For the text-containing cell, return its midpoint in (X, Y) coordinate format. 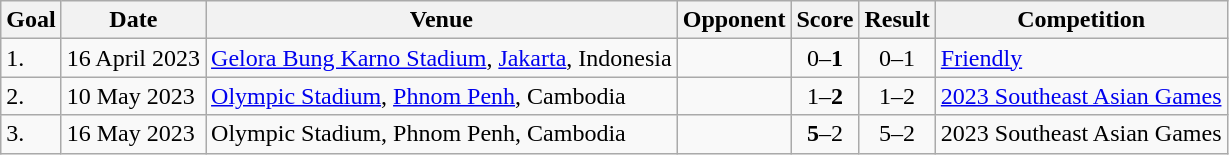
Date (133, 20)
16 May 2023 (133, 134)
Result (897, 20)
16 April 2023 (133, 58)
Venue (442, 20)
Opponent (734, 20)
2. (31, 96)
Goal (31, 20)
Friendly (1081, 58)
Score (825, 20)
10 May 2023 (133, 96)
1. (31, 58)
Competition (1081, 20)
3. (31, 134)
Gelora Bung Karno Stadium, Jakarta, Indonesia (442, 58)
